For the text-containing cell, return its midpoint in (X, Y) coordinate format. 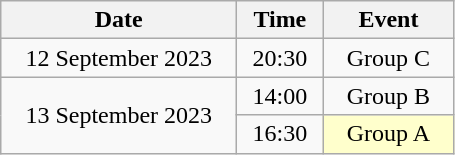
16:30 (280, 134)
Date (119, 20)
Group A (388, 134)
20:30 (280, 58)
Group B (388, 96)
Time (280, 20)
13 September 2023 (119, 115)
12 September 2023 (119, 58)
Event (388, 20)
14:00 (280, 96)
Group C (388, 58)
